Provide the [x, y] coordinate of the cell's center where the given text is located.  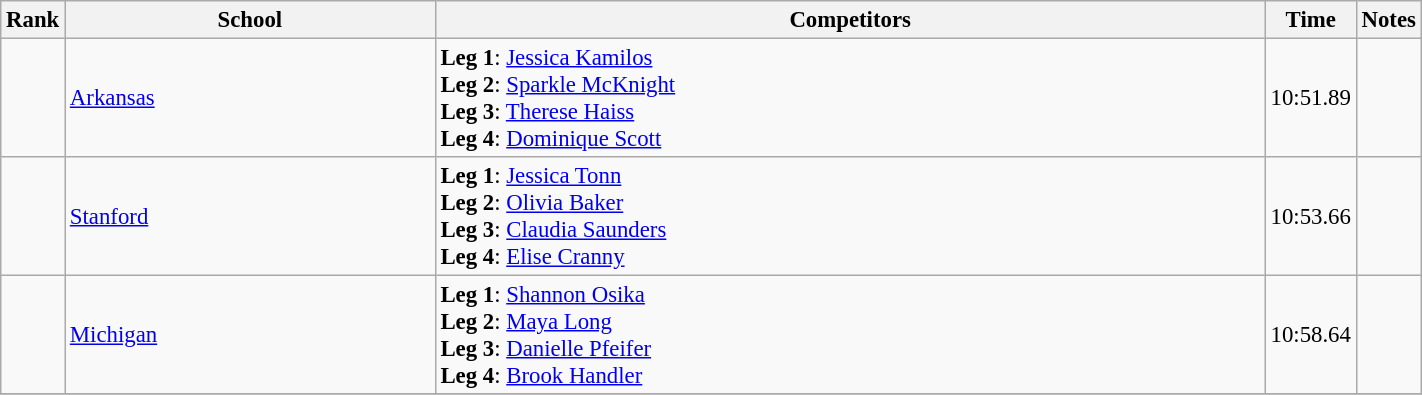
School [250, 20]
10:58.64 [1310, 336]
Stanford [250, 216]
Arkansas [250, 98]
10:51.89 [1310, 98]
Time [1310, 20]
Notes [1388, 20]
Michigan [250, 336]
Competitors [850, 20]
Leg 1: Shannon Osika Leg 2: Maya Long Leg 3: Danielle Pfeifer Leg 4: Brook Handler [850, 336]
Leg 1: Jessica Tonn Leg 2: Olivia Baker Leg 3: Claudia Saunders Leg 4: Elise Cranny [850, 216]
Leg 1: Jessica Kamilos Leg 2: Sparkle McKnight Leg 3: Therese Haiss Leg 4: Dominique Scott [850, 98]
Rank [33, 20]
10:53.66 [1310, 216]
